Capture the cell that displays the provided text and extract its (X, Y) central coordinate. 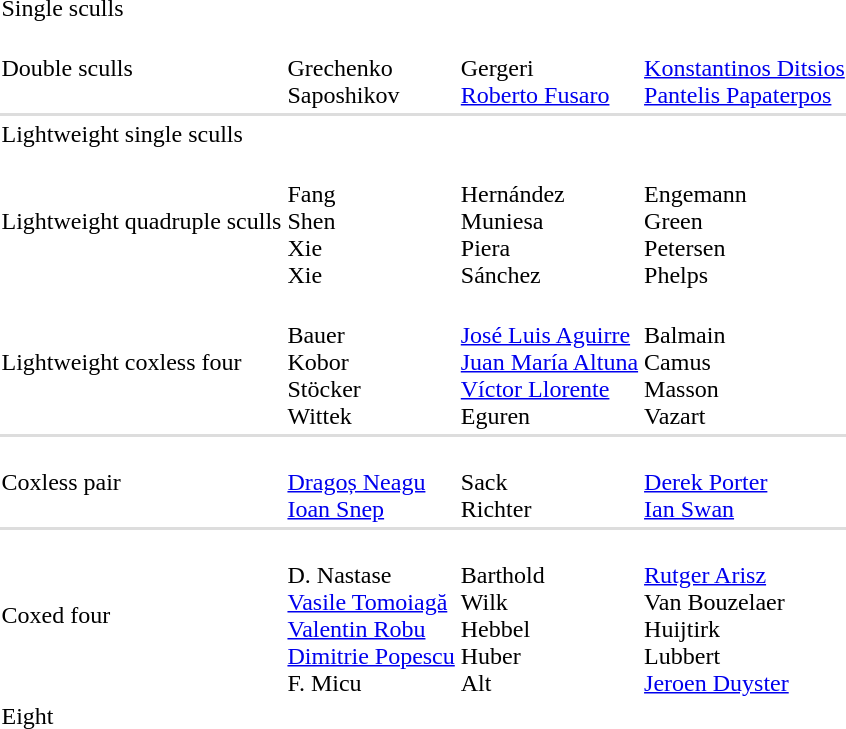
D. NastaseVasile TomoiagăValentin RobuDimitrie PopescuF. Micu (371, 616)
BartholdWilkHebbelHuberAlt (549, 616)
José Luis AguirreJuan María AltunaVíctor LlorenteEguren (549, 362)
HernándezMuniesaPieraSánchez (549, 221)
FangShenXieXie (371, 221)
GergeriRoberto Fusaro (549, 68)
Coxless pair (142, 482)
Double sculls (142, 68)
GrechenkoSaposhikov (371, 68)
Lightweight quadruple sculls (142, 221)
Lightweight coxless four (142, 362)
BauerKoborStöckerWittek (371, 362)
Dragoș NeaguIoan Snep (371, 482)
Coxed four (142, 616)
SackRichter (549, 482)
Lightweight single sculls (142, 134)
